Extract the (x, y) coordinate from the center of the cell holding the provided text.  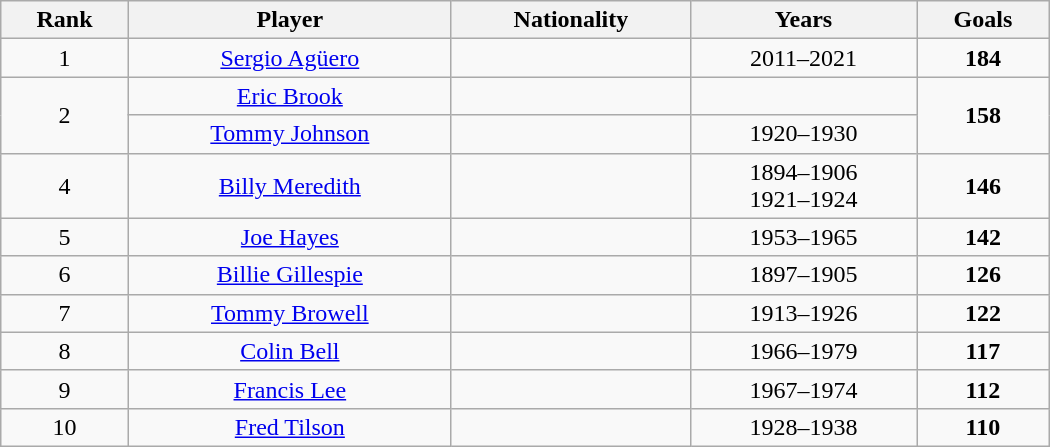
5 (65, 237)
2011–2021 (803, 58)
Tommy Johnson (290, 134)
Nationality (570, 20)
9 (65, 389)
142 (984, 237)
158 (984, 115)
Colin Bell (290, 351)
Player (290, 20)
Francis Lee (290, 389)
1966–1979 (803, 351)
Goals (984, 20)
1894–19061921–1924 (803, 186)
1928–1938 (803, 427)
Eric Brook (290, 96)
10 (65, 427)
146 (984, 186)
Fred Tilson (290, 427)
1953–1965 (803, 237)
8 (65, 351)
Sergio Agüero (290, 58)
1 (65, 58)
6 (65, 275)
112 (984, 389)
1967–1974 (803, 389)
1920–1930 (803, 134)
184 (984, 58)
Billie Gillespie (290, 275)
Rank (65, 20)
Joe Hayes (290, 237)
1913–1926 (803, 313)
110 (984, 427)
Tommy Browell (290, 313)
1897–1905 (803, 275)
7 (65, 313)
122 (984, 313)
2 (65, 115)
Years (803, 20)
117 (984, 351)
4 (65, 186)
126 (984, 275)
Billy Meredith (290, 186)
